Determine the (X, Y) coordinate at the center of the cell enclosing the given text.  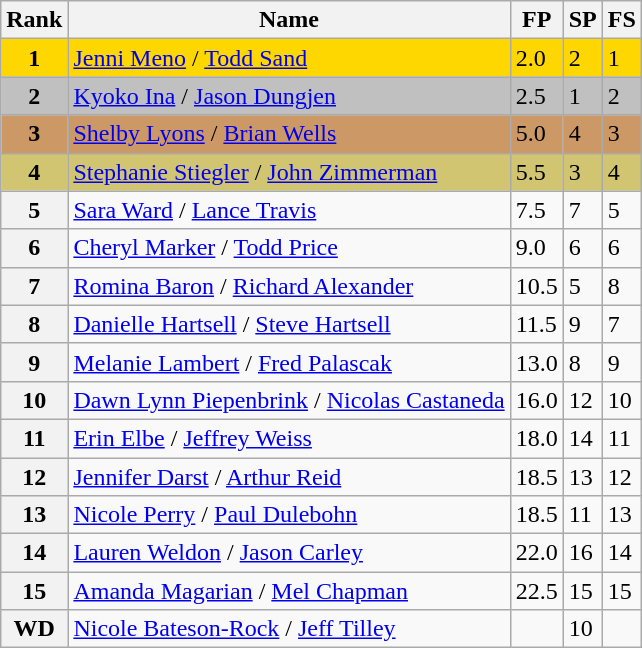
2.0 (536, 58)
Nicole Bateson-Rock / Jeff Tilley (289, 629)
16.0 (536, 400)
9.0 (536, 248)
22.5 (536, 591)
Dawn Lynn Piepenbrink / Nicolas Castaneda (289, 400)
Name (289, 20)
Cheryl Marker / Todd Price (289, 248)
Nicole Perry / Paul Dulebohn (289, 515)
22.0 (536, 553)
SP (582, 20)
Lauren Weldon / Jason Carley (289, 553)
Shelby Lyons / Brian Wells (289, 134)
Danielle Hartsell / Steve Hartsell (289, 324)
Romina Baron / Richard Alexander (289, 286)
FS (622, 20)
13.0 (536, 362)
18.0 (536, 438)
FP (536, 20)
5.0 (536, 134)
7.5 (536, 210)
Amanda Magarian / Mel Chapman (289, 591)
16 (582, 553)
Melanie Lambert / Fred Palascak (289, 362)
11.5 (536, 324)
10.5 (536, 286)
Sara Ward / Lance Travis (289, 210)
2.5 (536, 96)
Jenni Meno / Todd Sand (289, 58)
Rank (34, 20)
Jennifer Darst / Arthur Reid (289, 477)
5.5 (536, 172)
WD (34, 629)
Kyoko Ina / Jason Dungjen (289, 96)
Erin Elbe / Jeffrey Weiss (289, 438)
Stephanie Stiegler / John Zimmerman (289, 172)
